Pinpoint the cell where the given text exists, returning its (x, y) midpoint coordinate. 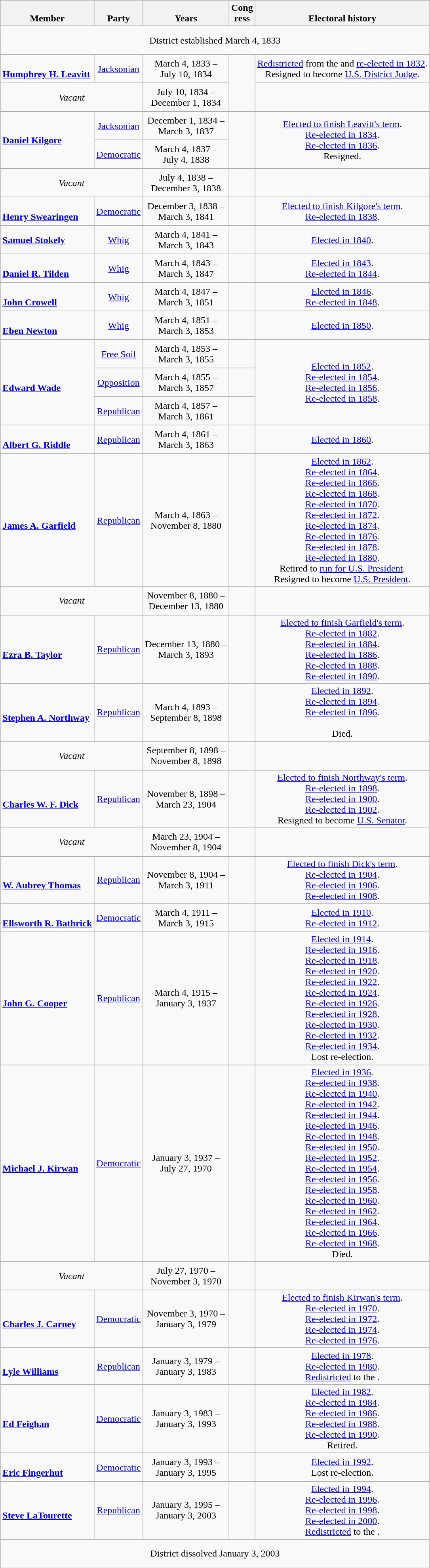
March 4, 1857 –March 3, 1861 (186, 411)
Electoral history (342, 13)
Elected to finish Garfield's term.Re-elected in 1882.Re-elected in 1884.Re-elected in 1886.Re-elected in 1888.Re-elected in 1890. (342, 650)
January 3, 1995 –January 3, 2003 (186, 1510)
Elected to finish Kirwan's term.Re-elected in 1970.Re-elected in 1972.Re-elected in 1974.Re-elected in 1976. (342, 1319)
July 27, 1970 –November 3, 1970 (186, 1276)
Elected in 1910.Re-elected in 1912. (342, 918)
Henry Swearingen (48, 211)
Elected in 1892.Re-elected in 1894.Re-elected in 1896.Died. (342, 713)
Michael J. Kirwan (48, 1163)
Lyle Williams (48, 1366)
December 13, 1880 –March 3, 1893 (186, 650)
Stephen A. Northway (48, 713)
Ellsworth R. Bathrick (48, 918)
Member (48, 13)
March 4, 1855 –March 3, 1857 (186, 383)
John Crowell (48, 297)
Opposition (119, 383)
Charles W. F. Dick (48, 799)
December 1, 1834 –March 3, 1837 (186, 126)
Congress (242, 13)
Free Soil (119, 354)
Eben Newton (48, 326)
Elected in 1992.Lost re-election. (342, 1467)
November 3, 1970 –January 3, 1979 (186, 1319)
Elected in 1860. (342, 440)
W. Aubrey Thomas (48, 880)
Elected in 1846.Re-elected in 1848. (342, 297)
Steve LaTourette (48, 1510)
January 3, 1993 –January 3, 1995 (186, 1467)
Elected in 1994.Re-elected in 1996.Re-elected in 1998.Re-elected in 2000.Redistricted to the . (342, 1510)
Albert G. Riddle (48, 440)
Elected to finish Northway's term.Re-elected in 1898.Re-elected in 1900.Re-elected in 1902.Resigned to become U.S. Senator. (342, 799)
Years (186, 13)
District established March 4, 1833 (215, 40)
Samuel Stokely (48, 240)
Elected in 1852.Re-elected in 1854.Re-elected in 1856.Re-elected in 1858. (342, 383)
Humphrey H. Leavitt (48, 69)
July 4, 1838 –December 3, 1838 (186, 183)
December 3, 1838 –March 3, 1841 (186, 211)
Eric Fingerhut (48, 1467)
September 8, 1898 –November 8, 1898 (186, 756)
March 4, 1893 –September 8, 1898 (186, 713)
Elected in 1843.Re-elected in 1844. (342, 269)
March 4, 1843 –March 3, 1847 (186, 269)
March 4, 1911 –March 3, 1915 (186, 918)
Edward Wade (48, 383)
March 4, 1853 –March 3, 1855 (186, 354)
January 3, 1979 –January 3, 1983 (186, 1366)
Elected in 1850. (342, 326)
November 8, 1904 –March 3, 1911 (186, 880)
Redistricted from the and re-elected in 1832.Resigned to become U.S. District Judge. (342, 69)
James A. Garfield (48, 520)
Elected in 1982.Re-elected in 1984.Re-elected in 1986.Re-elected in 1988.Re-elected in 1990.Retired. (342, 1419)
March 4, 1861 –March 3, 1863 (186, 440)
January 3, 1937 –July 27, 1970 (186, 1163)
Ed Feighan (48, 1419)
Charles J. Carney (48, 1319)
March 4, 1841 –March 3, 1843 (186, 240)
Elected to finish Dick's term.Re-elected in 1904.Re-elected in 1906.Re-elected in 1908. (342, 880)
July 10, 1834 –December 1, 1834 (186, 97)
March 23, 1904 –November 8, 1904 (186, 842)
Elected to finish Leavitt's term.Re-elected in 1834.Re-elected in 1836.Resigned. (342, 140)
Daniel R. Tilden (48, 269)
John G. Cooper (48, 998)
Elected in 1840. (342, 240)
Daniel Kilgore (48, 140)
March 4, 1837 –July 4, 1838 (186, 154)
Party (119, 13)
March 4, 1863 –November 8, 1880 (186, 520)
November 8, 1898 –March 23, 1904 (186, 799)
March 4, 1847 –March 3, 1851 (186, 297)
Ezra B. Taylor (48, 650)
March 4, 1915 –January 3, 1937 (186, 998)
January 3, 1983 –January 3, 1993 (186, 1419)
November 8, 1880 – December 13, 1880 (186, 601)
March 4, 1833 –July 10, 1834 (186, 69)
Elected in 1978.Re-elected in 1980.Redistricted to the . (342, 1366)
March 4, 1851 –March 3, 1853 (186, 326)
Elected to finish Kilgore's term.Re-elected in 1838. (342, 211)
District dissolved January 3, 2003 (215, 1553)
